Return [x, y] of the center of cell containing provided text 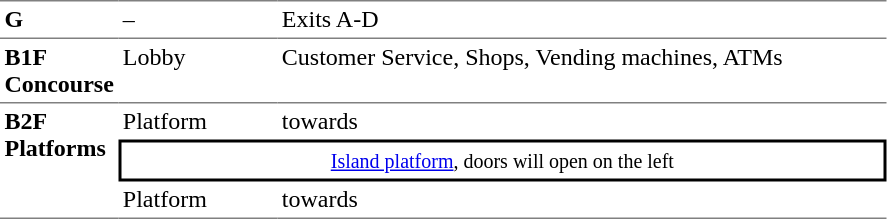
– [198, 19]
Customer Service, Shops, Vending machines, ATMs [582, 71]
Lobby [198, 71]
Platform [198, 122]
G [59, 19]
B1FConcourse [59, 71]
Island platform, doors will open on the left [502, 161]
Exits A-D [582, 19]
towards [582, 122]
